Pinpoint the cell where the given text exists, returning its [X, Y] midpoint coordinate. 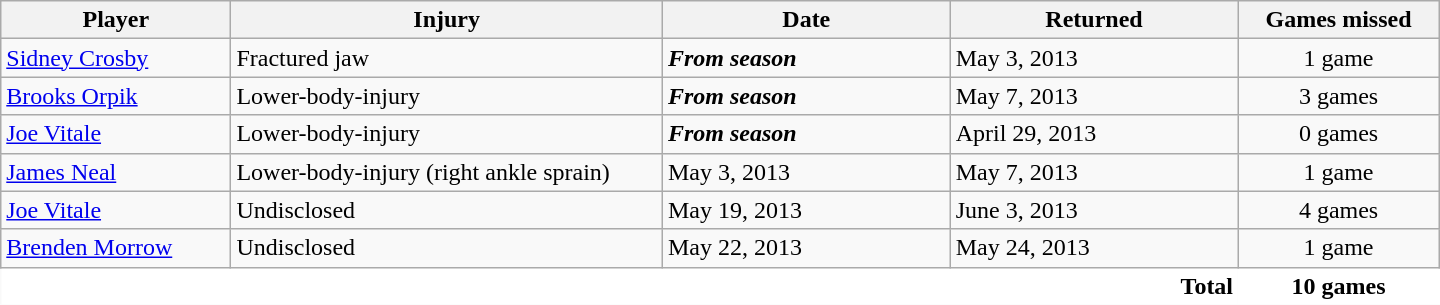
10 games [1338, 286]
4 games [1338, 210]
April 29, 2013 [1094, 134]
Lower-body-injury (right ankle sprain) [447, 172]
James Neal [116, 172]
Player [116, 20]
June 3, 2013 [1094, 210]
May 24, 2013 [1094, 248]
Brenden Morrow [116, 248]
Date [806, 20]
Fractured jaw [447, 58]
May 22, 2013 [806, 248]
Sidney Crosby [116, 58]
May 19, 2013 [806, 210]
Games missed [1338, 20]
Injury [447, 20]
0 games [1338, 134]
3 games [1338, 96]
Returned [1094, 20]
Brooks Orpik [116, 96]
Total [620, 286]
